Find where the given text appears and provide that cell's center as (X, Y) coordinate. 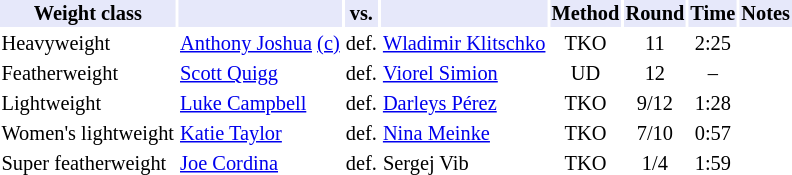
Featherweight (88, 74)
Weight class (88, 14)
UD (586, 74)
Darleys Pérez (464, 104)
Luke Campbell (260, 104)
2:25 (713, 44)
Scott Quigg (260, 74)
Time (713, 14)
Women's lightweight (88, 134)
Method (586, 14)
1:28 (713, 104)
Katie Taylor (260, 134)
Viorel Simion (464, 74)
Anthony Joshua (c) (260, 44)
Nina Meinke (464, 134)
0:57 (713, 134)
Round (655, 14)
9/12 (655, 104)
– (713, 74)
Heavyweight (88, 44)
Wladimir Klitschko (464, 44)
vs. (361, 14)
Notes (766, 14)
7/10 (655, 134)
Lightweight (88, 104)
11 (655, 44)
12 (655, 74)
